Determine the (x, y) coordinate at the center of the cell enclosing the given text.  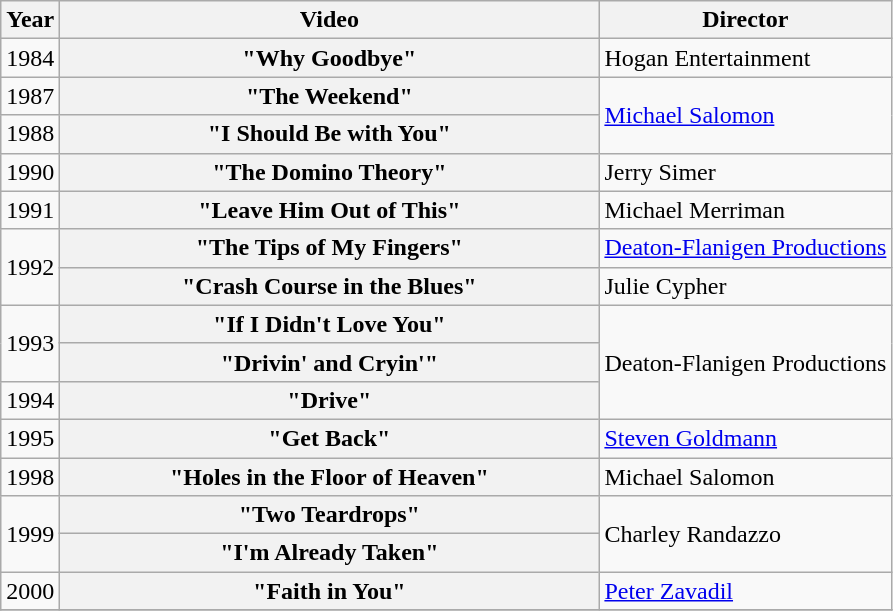
1987 (30, 96)
"Two Teardrops" (330, 515)
1991 (30, 210)
1984 (30, 58)
2000 (30, 591)
1990 (30, 172)
Director (746, 20)
1988 (30, 134)
"Faith in You" (330, 591)
Peter Zavadil (746, 591)
1995 (30, 438)
1993 (30, 343)
Charley Randazzo (746, 534)
Julie Cypher (746, 286)
"Drivin' and Cryin'" (330, 362)
"Crash Course in the Blues" (330, 286)
"The Domino Theory" (330, 172)
Year (30, 20)
"The Tips of My Fingers" (330, 248)
Michael Merriman (746, 210)
Steven Goldmann (746, 438)
"Drive" (330, 400)
"Why Goodbye" (330, 58)
"Get Back" (330, 438)
1994 (30, 400)
1999 (30, 534)
"I Should Be with You" (330, 134)
1998 (30, 477)
Video (330, 20)
"I'm Already Taken" (330, 553)
"Leave Him Out of This" (330, 210)
Jerry Simer (746, 172)
"The Weekend" (330, 96)
"Holes in the Floor of Heaven" (330, 477)
1992 (30, 267)
Hogan Entertainment (746, 58)
"If I Didn't Love You" (330, 324)
